Search for the cell housing the specified text and yield its (x, y) center coordinate. 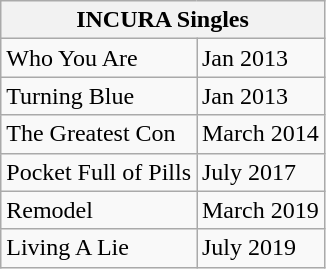
Living A Lie (99, 248)
Remodel (99, 210)
March 2014 (260, 134)
Pocket Full of Pills (99, 172)
March 2019 (260, 210)
July 2019 (260, 248)
Turning Blue (99, 96)
Who You Are (99, 58)
July 2017 (260, 172)
INCURA Singles (162, 20)
The Greatest Con (99, 134)
